Determine the [X, Y] coordinate at the center of the cell enclosing the given text.  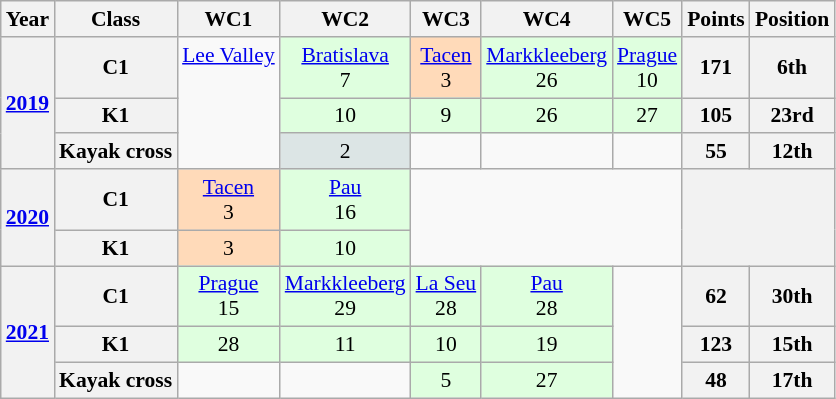
171 [716, 68]
6th [792, 68]
Year [28, 19]
2 [346, 152]
17th [792, 381]
23rd [792, 116]
2021 [28, 332]
105 [716, 116]
Markkleeberg 29 [346, 296]
Prague 10 [647, 68]
WC5 [647, 19]
WC4 [546, 19]
Lee Valley [228, 103]
WC2 [346, 19]
Markkleeberg 26 [546, 68]
12th [792, 152]
26 [546, 116]
2019 [28, 103]
WC3 [446, 19]
62 [716, 296]
55 [716, 152]
La Seu 28 [446, 296]
WC1 [228, 19]
Pau 28 [546, 296]
48 [716, 381]
Prague 15 [228, 296]
Position [792, 19]
5 [446, 381]
Pau 16 [346, 200]
19 [546, 345]
15th [792, 345]
Points [716, 19]
3 [228, 248]
30th [792, 296]
11 [346, 345]
Class [116, 19]
28 [228, 345]
2020 [28, 218]
123 [716, 345]
9 [446, 116]
Bratislava 7 [346, 68]
